For the text-containing cell, return its midpoint in [X, Y] coordinate format. 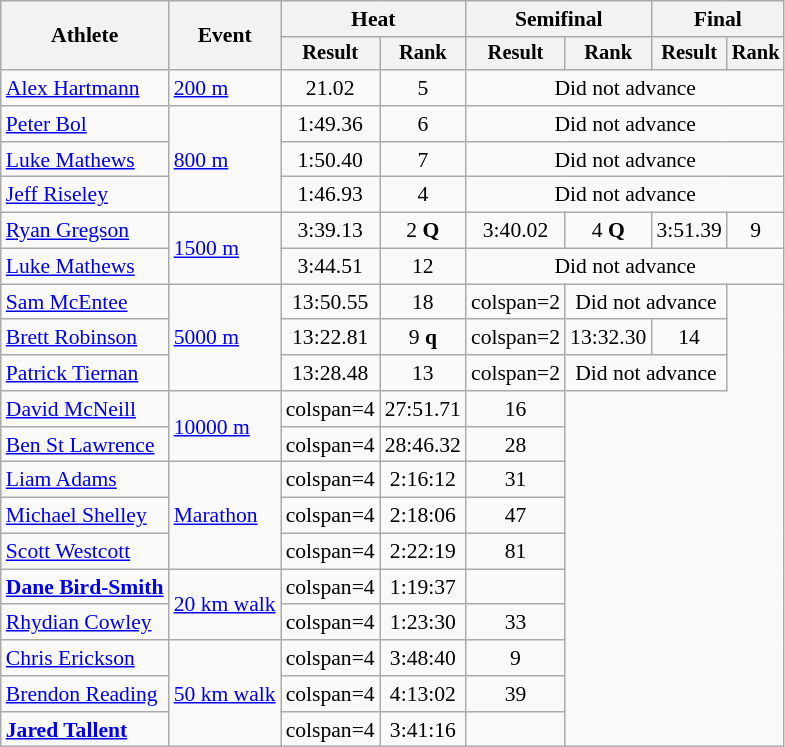
200 m [225, 88]
800 m [225, 160]
2 Q [423, 231]
Event [225, 36]
3:44.51 [330, 267]
Liam Adams [85, 480]
1:23:30 [423, 623]
2:16:12 [423, 480]
4 [423, 195]
31 [516, 480]
Final [718, 19]
2:18:06 [423, 516]
2:22:19 [423, 552]
39 [516, 694]
5000 m [225, 338]
1500 m [225, 248]
28:46.32 [423, 445]
3:51.39 [688, 231]
Peter Bol [85, 124]
David McNeill [85, 409]
13:32.30 [608, 338]
Heat [374, 19]
Dane Bird-Smith [85, 587]
12 [423, 267]
Marathon [225, 516]
Athlete [85, 36]
Ben St Lawrence [85, 445]
20 km walk [225, 604]
14 [688, 338]
3:48:40 [423, 658]
5 [423, 88]
Chris Erickson [85, 658]
13 [423, 373]
Michael Shelley [85, 516]
1:19:37 [423, 587]
81 [516, 552]
3:39.13 [330, 231]
1:46.93 [330, 195]
Alex Hartmann [85, 88]
13:28.48 [330, 373]
13:50.55 [330, 302]
1:49.36 [330, 124]
Rhydian Cowley [85, 623]
9 q [423, 338]
Patrick Tiernan [85, 373]
18 [423, 302]
10000 m [225, 426]
1:50.40 [330, 160]
7 [423, 160]
47 [516, 516]
3:40.02 [516, 231]
Ryan Gregson [85, 231]
4 Q [608, 231]
16 [516, 409]
13:22.81 [330, 338]
27:51.71 [423, 409]
Semifinal [558, 19]
Brendon Reading [85, 694]
6 [423, 124]
21.02 [330, 88]
Scott Westcott [85, 552]
50 km walk [225, 694]
Jeff Riseley [85, 195]
Brett Robinson [85, 338]
28 [516, 445]
Sam McEntee [85, 302]
33 [516, 623]
4:13:02 [423, 694]
